Capture the cell that displays the provided text and extract its (x, y) central coordinate. 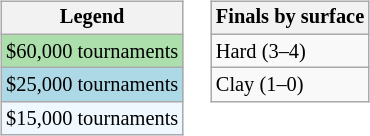
$25,000 tournaments (92, 85)
Hard (3–4) (290, 51)
Finals by surface (290, 18)
Clay (1–0) (290, 85)
$60,000 tournaments (92, 51)
$15,000 tournaments (92, 119)
Legend (92, 18)
